Locate the cell with the specified text and output its [X, Y] center coordinate. 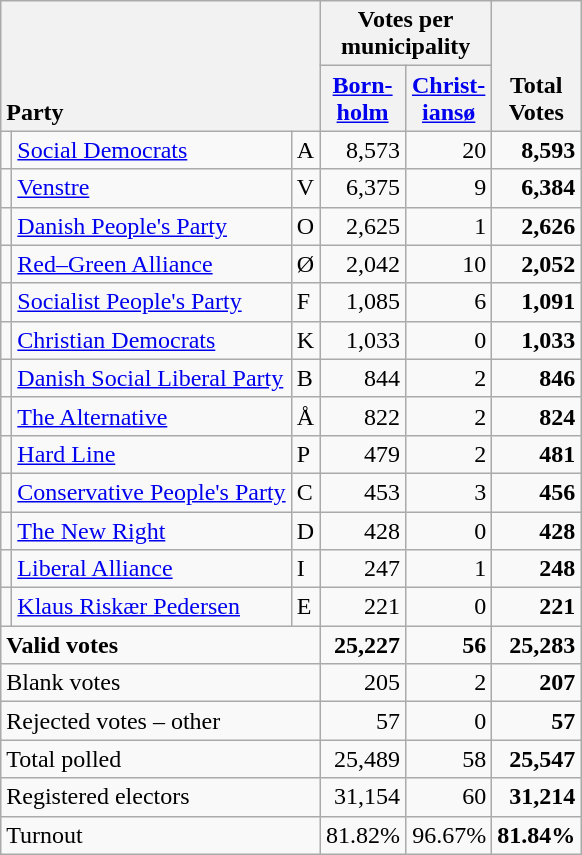
205 [363, 683]
822 [363, 416]
Venstre [152, 188]
Liberal Alliance [152, 569]
31,154 [363, 797]
247 [363, 569]
Blank votes [160, 683]
D [305, 531]
844 [363, 378]
Rejected votes – other [160, 721]
2,626 [536, 226]
9 [449, 188]
Ø [305, 264]
1,085 [363, 302]
81.84% [536, 835]
2,042 [363, 264]
F [305, 302]
A [305, 150]
Danish People's Party [152, 226]
Born- holm [363, 98]
Christian Democrats [152, 340]
The New Right [152, 531]
The Alternative [152, 416]
Valid votes [160, 645]
456 [536, 492]
Å [305, 416]
96.67% [449, 835]
K [305, 340]
846 [536, 378]
8,593 [536, 150]
58 [449, 759]
Klaus Riskær Pedersen [152, 607]
6,384 [536, 188]
56 [449, 645]
I [305, 569]
10 [449, 264]
20 [449, 150]
8,573 [363, 150]
Red–Green Alliance [152, 264]
Danish Social Liberal Party [152, 378]
1,091 [536, 302]
81.82% [363, 835]
E [305, 607]
Hard Line [152, 454]
6,375 [363, 188]
Socialist People's Party [152, 302]
2,052 [536, 264]
P [305, 454]
O [305, 226]
Party [160, 66]
Social Democrats [152, 150]
453 [363, 492]
207 [536, 683]
25,489 [363, 759]
Christ- iansø [449, 98]
Total polled [160, 759]
481 [536, 454]
Total Votes [536, 66]
C [305, 492]
25,283 [536, 645]
V [305, 188]
25,227 [363, 645]
2,625 [363, 226]
Turnout [160, 835]
479 [363, 454]
Registered electors [160, 797]
248 [536, 569]
3 [449, 492]
Votes per municipality [406, 34]
60 [449, 797]
6 [449, 302]
Conservative People's Party [152, 492]
B [305, 378]
25,547 [536, 759]
824 [536, 416]
31,214 [536, 797]
